Provide the [x, y] coordinate of the cell's center where the given text is located.  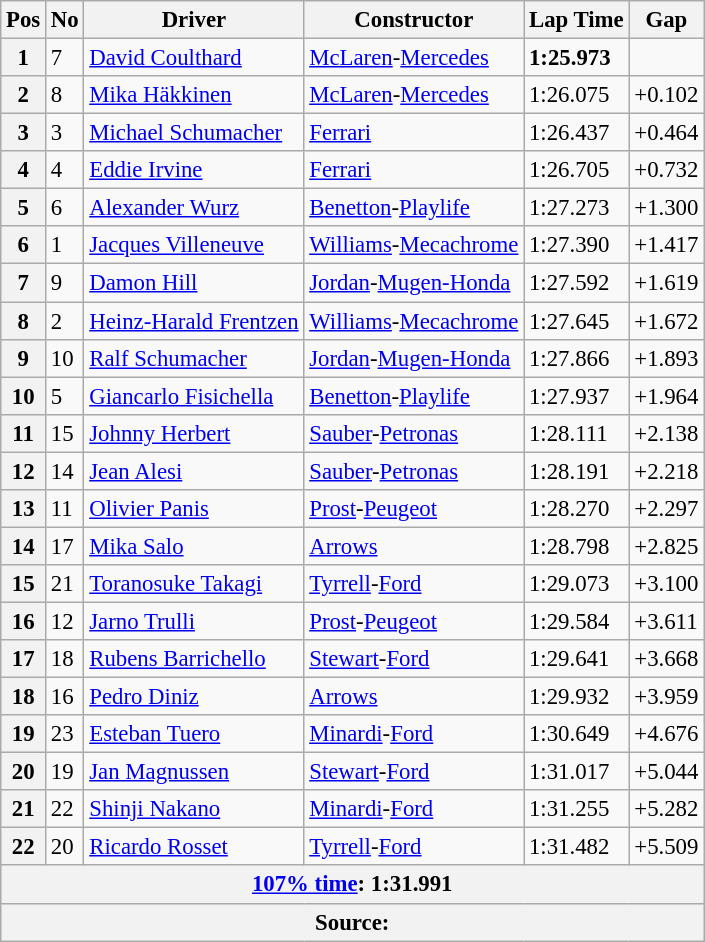
1:26.437 [576, 133]
1:31.482 [576, 847]
+5.509 [666, 847]
David Coulthard [194, 58]
+0.102 [666, 95]
+3.100 [666, 584]
1:29.073 [576, 584]
1:29.932 [576, 697]
1:30.649 [576, 734]
1:26.075 [576, 95]
Toranosuke Takagi [194, 584]
+1.893 [666, 358]
+2.218 [666, 471]
1:27.937 [576, 396]
+1.964 [666, 396]
No [65, 20]
+0.464 [666, 133]
Alexander Wurz [194, 208]
+1.300 [666, 208]
+3.959 [666, 697]
Rubens Barrichello [194, 659]
+2.297 [666, 509]
+2.825 [666, 546]
Johnny Herbert [194, 433]
Lap Time [576, 20]
+2.138 [666, 433]
+5.044 [666, 772]
Heinz-Harald Frentzen [194, 321]
Pedro Diniz [194, 697]
1:25.973 [576, 58]
107% time: 1:31.991 [352, 885]
1:27.592 [576, 283]
1:29.641 [576, 659]
Olivier Panis [194, 509]
Ralf Schumacher [194, 358]
1:27.866 [576, 358]
+3.611 [666, 621]
Eddie Irvine [194, 170]
Ricardo Rosset [194, 847]
1:29.584 [576, 621]
Esteban Tuero [194, 734]
Driver [194, 20]
Michael Schumacher [194, 133]
+1.672 [666, 321]
+1.619 [666, 283]
1:28.270 [576, 509]
Damon Hill [194, 283]
1:28.191 [576, 471]
+3.668 [666, 659]
Mika Salo [194, 546]
Jean Alesi [194, 471]
Jan Magnussen [194, 772]
23 [65, 734]
Gap [666, 20]
+0.732 [666, 170]
Source: [352, 922]
+1.417 [666, 245]
Jarno Trulli [194, 621]
Shinji Nakano [194, 809]
+4.676 [666, 734]
Constructor [414, 20]
1:31.255 [576, 809]
1:27.390 [576, 245]
Jacques Villeneuve [194, 245]
1:28.798 [576, 546]
1:26.705 [576, 170]
1:27.273 [576, 208]
13 [24, 509]
1:27.645 [576, 321]
Mika Häkkinen [194, 95]
1:28.111 [576, 433]
+5.282 [666, 809]
Pos [24, 20]
1:31.017 [576, 772]
Giancarlo Fisichella [194, 396]
